Pinpoint the cell where the given text exists, returning its (x, y) midpoint coordinate. 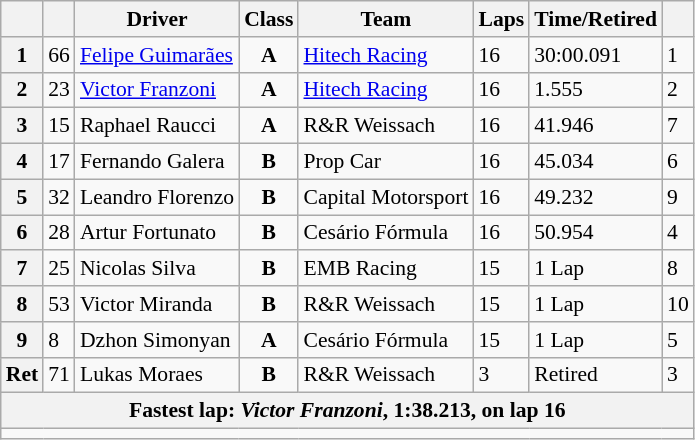
Class (268, 19)
66 (59, 55)
Lukas Moraes (157, 375)
Retired (596, 375)
Fernando Galera (157, 162)
Capital Motorsport (386, 197)
Nicolas Silva (157, 269)
Ret (22, 375)
Laps (501, 19)
Driver (157, 19)
Team (386, 19)
Felipe Guimarães (157, 55)
10 (678, 304)
Artur Fortunato (157, 233)
49.232 (596, 197)
25 (59, 269)
Time/Retired (596, 19)
EMB Racing (386, 269)
30:00.091 (596, 55)
53 (59, 304)
17 (59, 162)
41.946 (596, 126)
Dzhon Simonyan (157, 340)
23 (59, 90)
1.555 (596, 90)
Fastest lap: Victor Franzoni, 1:38.213, on lap 16 (348, 411)
71 (59, 375)
Victor Franzoni (157, 90)
50.954 (596, 233)
45.034 (596, 162)
32 (59, 197)
28 (59, 233)
Victor Miranda (157, 304)
Raphael Raucci (157, 126)
Leandro Florenzo (157, 197)
Prop Car (386, 162)
